Return [X, Y] of the center of cell containing provided text 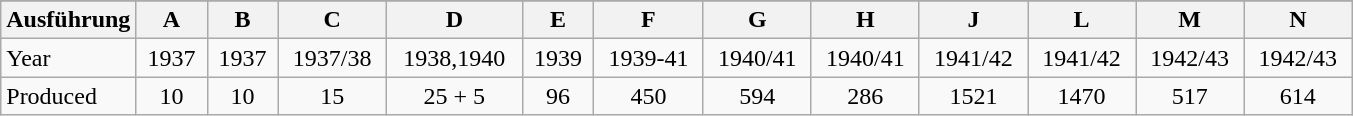
594 [757, 96]
C [332, 20]
M [1190, 20]
1470 [1082, 96]
1939-41 [649, 58]
1939 [558, 58]
B [242, 20]
517 [1190, 96]
Ausführung [68, 20]
L [1082, 20]
G [757, 20]
F [649, 20]
E [558, 20]
D [454, 20]
Year [68, 58]
1937/38 [332, 58]
H [865, 20]
Produced [68, 96]
96 [558, 96]
1521 [973, 96]
15 [332, 96]
J [973, 20]
N [1298, 20]
614 [1298, 96]
1938,1940 [454, 58]
25 + 5 [454, 96]
A [172, 20]
286 [865, 96]
450 [649, 96]
